Search for the cell housing the specified text and yield its (X, Y) center coordinate. 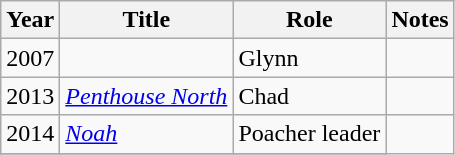
Penthouse North (146, 96)
Noah (146, 134)
Chad (310, 96)
2013 (30, 96)
Year (30, 20)
Title (146, 20)
2014 (30, 134)
Role (310, 20)
Glynn (310, 58)
Notes (420, 20)
2007 (30, 58)
Poacher leader (310, 134)
